Find where the given text appears and provide that cell's center as (X, Y) coordinate. 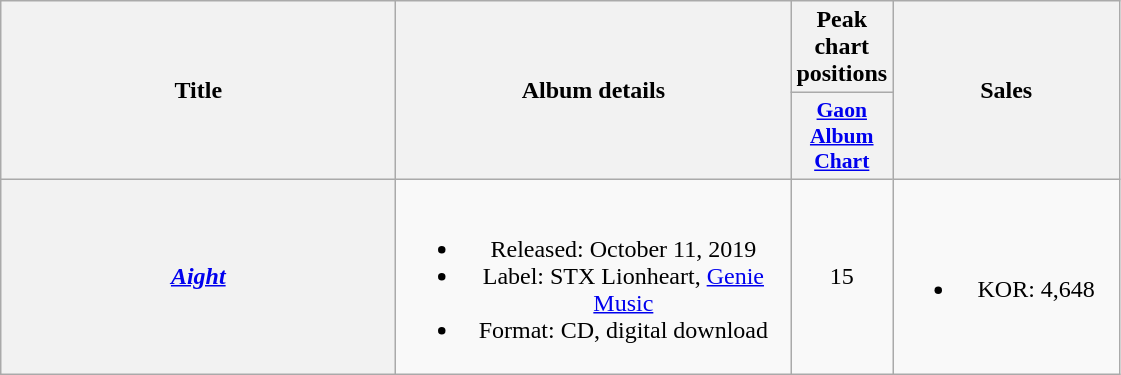
KOR: 4,648 (1006, 276)
Album details (594, 90)
Peak chart positions (842, 47)
Sales (1006, 90)
Released: October 11, 2019Label: STX Lionheart, Genie MusicFormat: CD, digital download (594, 276)
15 (842, 276)
Title (198, 90)
Aight (198, 276)
Gaon Album Chart (842, 136)
